For the text-containing cell, return its midpoint in (X, Y) coordinate format. 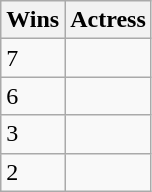
Actress (108, 20)
Wins (33, 20)
2 (33, 172)
3 (33, 134)
6 (33, 96)
7 (33, 58)
